Output the (x, y) coordinate of the center of the cell containing the given text.  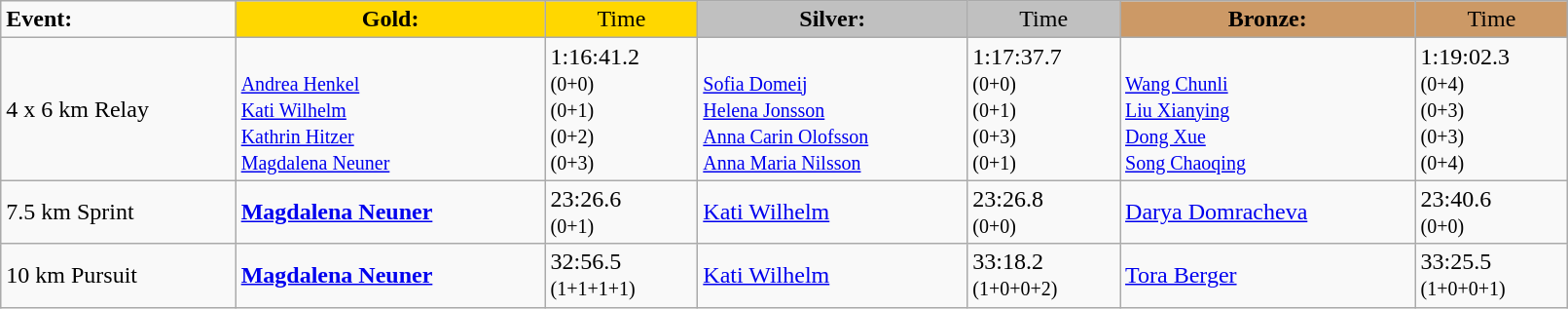
4 x 6 km Relay (119, 109)
Sofia DomeijHelena JonssonAnna Carin OlofssonAnna Maria Nilsson (833, 109)
32:56.5(1+1+1+1) (621, 275)
10 km Pursuit (119, 275)
7.5 km Sprint (119, 212)
Andrea HenkelKati WilhelmKathrin HitzerMagdalena Neuner (390, 109)
23:26.8(0+0) (1043, 212)
33:25.5(1+0+0+1) (1491, 275)
Tora Berger (1268, 275)
Silver: (833, 19)
1:19:02.3(0+4)(0+3)(0+3)(0+4) (1491, 109)
1:16:41.2(0+0)(0+1)(0+2)(0+3) (621, 109)
Darya Domracheva (1268, 212)
Wang ChunliLiu XianyingDong XueSong Chaoqing (1268, 109)
Bronze: (1268, 19)
23:26.6(0+1) (621, 212)
33:18.2(1+0+0+2) (1043, 275)
Gold: (390, 19)
1:17:37.7 (0+0)(0+1)(0+3)(0+1) (1043, 109)
23:40.6(0+0) (1491, 212)
Event: (119, 19)
